Pinpoint the cell where the given text exists, returning its [x, y] midpoint coordinate. 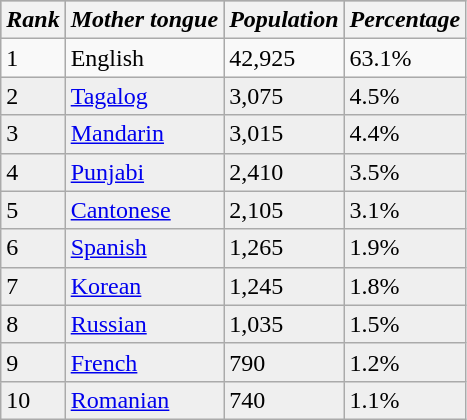
2,105 [284, 210]
3,015 [284, 134]
3 [33, 134]
8 [33, 324]
1.5% [405, 324]
1,265 [284, 248]
63.1% [405, 58]
9 [33, 362]
English [144, 58]
1.1% [405, 400]
3.5% [405, 172]
Russian [144, 324]
Spanish [144, 248]
Population [284, 20]
790 [284, 362]
4 [33, 172]
4.4% [405, 134]
1,035 [284, 324]
Mandarin [144, 134]
42,925 [284, 58]
1.2% [405, 362]
1,245 [284, 286]
2 [33, 96]
2,410 [284, 172]
1.9% [405, 248]
French [144, 362]
7 [33, 286]
Rank [33, 20]
3.1% [405, 210]
1 [33, 58]
Korean [144, 286]
10 [33, 400]
1.8% [405, 286]
Percentage [405, 20]
4.5% [405, 96]
Mother tongue [144, 20]
5 [33, 210]
Tagalog [144, 96]
Punjabi [144, 172]
Romanian [144, 400]
3,075 [284, 96]
6 [33, 248]
Cantonese [144, 210]
740 [284, 400]
